Extract the [x, y] coordinate from the center of the cell holding the provided text.  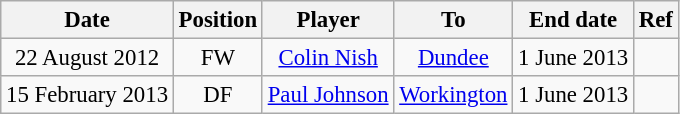
Player [328, 20]
Paul Johnson [328, 95]
Date [88, 20]
Workington [454, 95]
Colin Nish [328, 58]
15 February 2013 [88, 95]
End date [574, 20]
Position [218, 20]
FW [218, 58]
To [454, 20]
Dundee [454, 58]
22 August 2012 [88, 58]
DF [218, 95]
Ref [656, 20]
